Capture the cell that displays the provided text and extract its [X, Y] central coordinate. 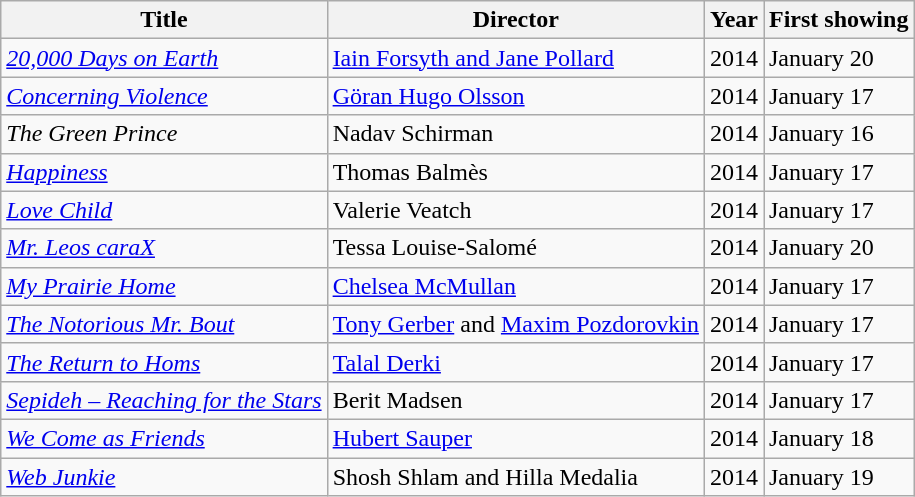
Nadav Schirman [516, 134]
Title [164, 20]
First showing [839, 20]
Year [734, 20]
Talal Derki [516, 362]
Göran Hugo Olsson [516, 96]
Iain Forsyth and Jane Pollard [516, 58]
My Prairie Home [164, 286]
20,000 Days on Earth [164, 58]
Hubert Sauper [516, 438]
Tessa Louise-Salomé [516, 248]
We Come as Friends [164, 438]
Valerie Veatch [516, 210]
Sepideh – Reaching for the Stars [164, 400]
January 19 [839, 477]
Happiness [164, 172]
Web Junkie [164, 477]
January 18 [839, 438]
January 16 [839, 134]
The Green Prince [164, 134]
Mr. Leos caraX [164, 248]
Berit Madsen [516, 400]
Director [516, 20]
Shosh Shlam and Hilla Medalia [516, 477]
Concerning Violence [164, 96]
The Notorious Mr. Bout [164, 324]
Chelsea McMullan [516, 286]
The Return to Homs [164, 362]
Thomas Balmès [516, 172]
Love Child [164, 210]
Tony Gerber and Maxim Pozdorovkin [516, 324]
